For the text-containing cell, return its midpoint in [x, y] coordinate format. 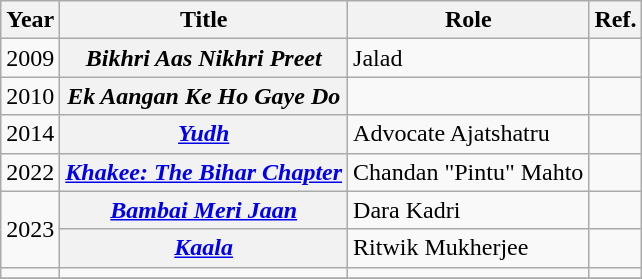
Bikhri Aas Nikhri Preet [204, 58]
Jalad [468, 58]
Khakee: The Bihar Chapter [204, 172]
Title [204, 20]
Bambai Meri Jaan [204, 210]
Ref. [616, 20]
Dara Kadri [468, 210]
Role [468, 20]
2023 [30, 229]
Yudh [204, 134]
2022 [30, 172]
2009 [30, 58]
Chandan "Pintu" Mahto [468, 172]
Kaala [204, 248]
Year [30, 20]
2014 [30, 134]
2010 [30, 96]
Ek Aangan Ke Ho Gaye Do [204, 96]
Advocate Ajatshatru [468, 134]
Ritwik Mukherjee [468, 248]
